Determine the [x, y] coordinate at the center of the cell enclosing the given text.  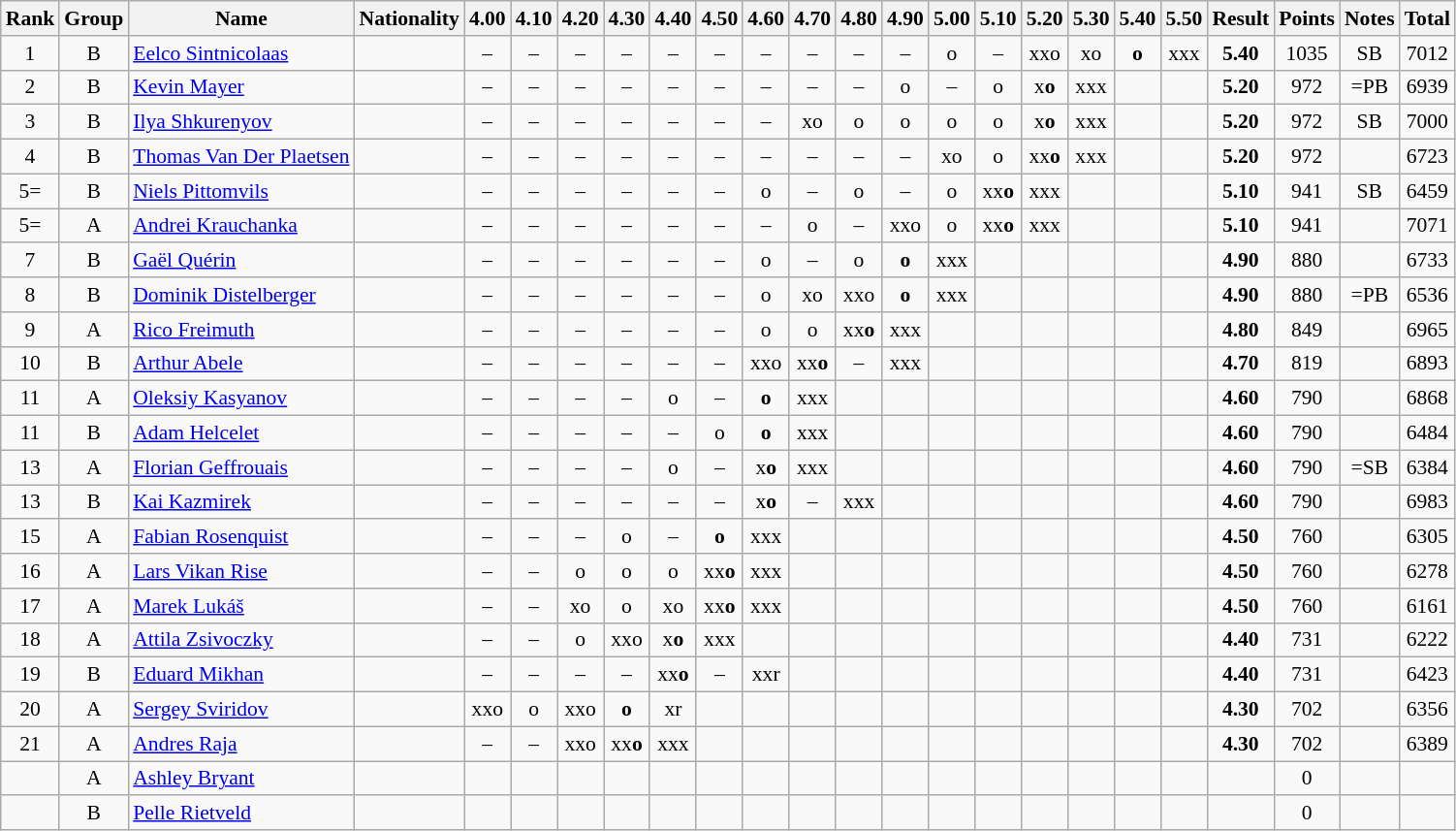
=SB [1370, 467]
Andres Raja [240, 744]
Andrei Krauchanka [240, 226]
Gaël Quérin [240, 261]
6389 [1427, 744]
7012 [1427, 53]
Points [1307, 18]
15 [31, 537]
819 [1307, 364]
6305 [1427, 537]
6733 [1427, 261]
Eelco Sintnicolaas [240, 53]
6893 [1427, 364]
Oleksiy Kasyanov [240, 399]
6423 [1427, 675]
6278 [1427, 571]
Total [1427, 18]
18 [31, 640]
5.50 [1184, 18]
4 [31, 157]
Sergey Sviridov [240, 710]
16 [31, 571]
4.10 [534, 18]
Rico Freimuth [240, 330]
Thomas Van Der Plaetsen [240, 157]
Ashley Bryant [240, 779]
6459 [1427, 191]
6384 [1427, 467]
6723 [1427, 157]
7000 [1427, 122]
Niels Pittomvils [240, 191]
Arthur Abele [240, 364]
6939 [1427, 87]
849 [1307, 330]
2 [31, 87]
6161 [1427, 606]
Attila Zsivoczky [240, 640]
5.30 [1092, 18]
Group [93, 18]
6965 [1427, 330]
7 [31, 261]
Nationality [409, 18]
Florian Geffrouais [240, 467]
21 [31, 744]
6356 [1427, 710]
7071 [1427, 226]
4.20 [581, 18]
Lars Vikan Rise [240, 571]
3 [31, 122]
Pelle Rietveld [240, 814]
17 [31, 606]
Fabian Rosenquist [240, 537]
xr [673, 710]
10 [31, 364]
Kevin Mayer [240, 87]
Notes [1370, 18]
6868 [1427, 399]
Ilya Shkurenyov [240, 122]
Dominik Distelberger [240, 295]
Result [1241, 18]
6536 [1427, 295]
6983 [1427, 502]
Adam Helcelet [240, 433]
1 [31, 53]
Marek Lukáš [240, 606]
Rank [31, 18]
Name [240, 18]
Eduard Mikhan [240, 675]
19 [31, 675]
20 [31, 710]
8 [31, 295]
6222 [1427, 640]
6484 [1427, 433]
5.00 [952, 18]
1035 [1307, 53]
4.00 [488, 18]
9 [31, 330]
Kai Kazmirek [240, 502]
xxr [766, 675]
